From the cell containing the given text, extract its center point as [X, Y] coordinate. 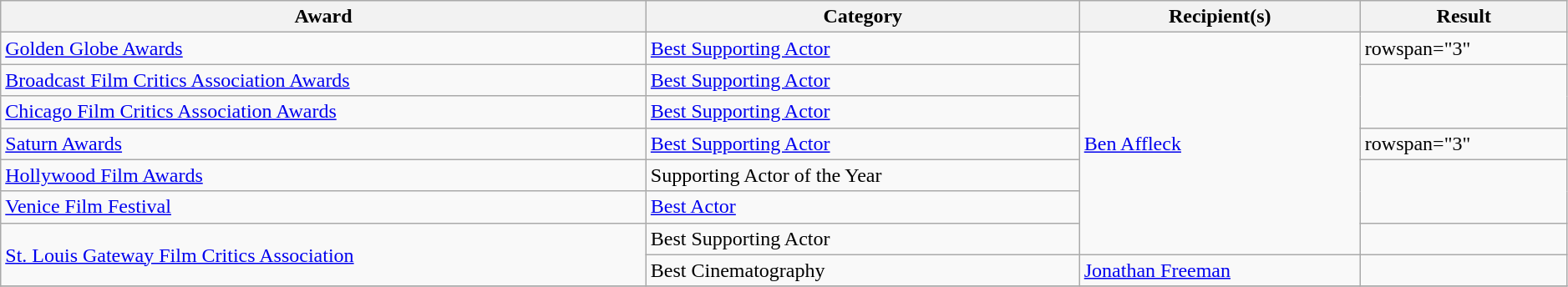
Recipient(s) [1220, 17]
Best Cinematography [862, 270]
Supporting Actor of the Year [862, 175]
Venice Film Festival [324, 207]
Jonathan Freeman [1220, 270]
Category [862, 17]
Chicago Film Critics Association Awards [324, 112]
Ben Affleck [1220, 143]
Award [324, 17]
St. Louis Gateway Film Critics Association [324, 254]
Hollywood Film Awards [324, 175]
Best Actor [862, 207]
Result [1464, 17]
Golden Globe Awards [324, 48]
Saturn Awards [324, 143]
Broadcast Film Critics Association Awards [324, 80]
